Find where the given text appears and provide that cell's center as [X, Y] coordinate. 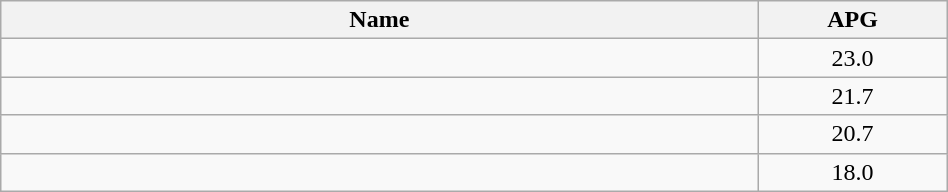
APG [852, 20]
20.7 [852, 134]
Name [380, 20]
23.0 [852, 58]
18.0 [852, 172]
21.7 [852, 96]
